Capture the cell that displays the provided text and extract its (X, Y) central coordinate. 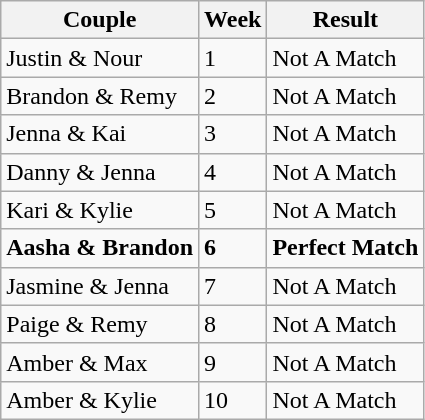
3 (233, 134)
Result (346, 20)
1 (233, 58)
Couple (100, 20)
Danny & Jenna (100, 172)
Amber & Kylie (100, 400)
Amber & Max (100, 362)
2 (233, 96)
6 (233, 248)
Aasha & Brandon (100, 248)
Jenna & Kai (100, 134)
7 (233, 286)
Kari & Kylie (100, 210)
Perfect Match (346, 248)
Jasmine & Jenna (100, 286)
Paige & Remy (100, 324)
Brandon & Remy (100, 96)
Justin & Nour (100, 58)
8 (233, 324)
4 (233, 172)
9 (233, 362)
Week (233, 20)
5 (233, 210)
10 (233, 400)
